Identify which cell holds the provided text, then report its [X, Y] central coordinate. 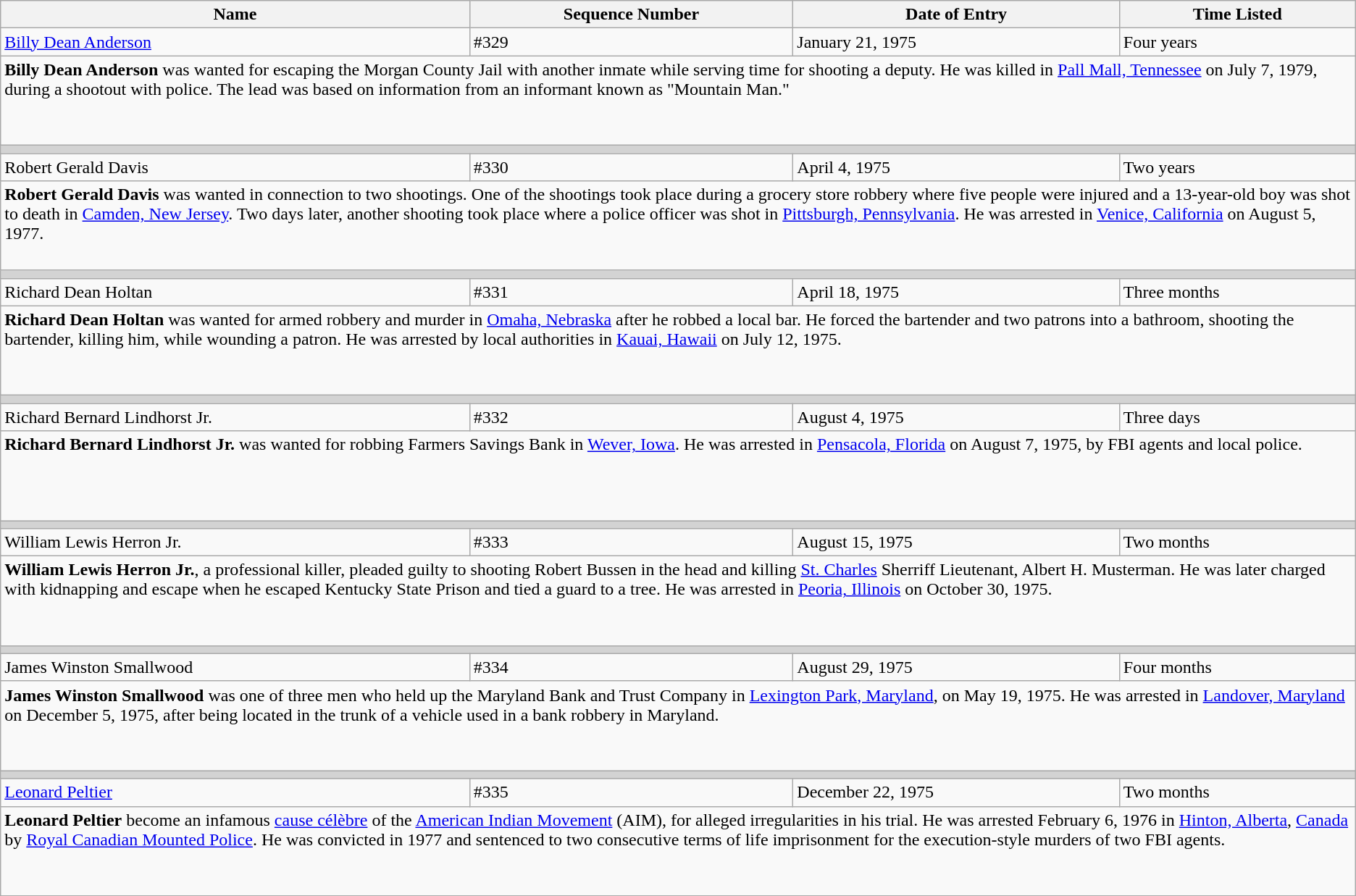
Three months [1237, 292]
Robert Gerald Davis [235, 167]
#329 [632, 42]
Three days [1237, 417]
Billy Dean Anderson [235, 42]
Time Listed [1237, 14]
#335 [632, 792]
#331 [632, 292]
#330 [632, 167]
Sequence Number [632, 14]
April 18, 1975 [956, 292]
#334 [632, 667]
April 4, 1975 [956, 167]
#332 [632, 417]
Leonard Peltier [235, 792]
Richard Bernard Lindhorst Jr. [235, 417]
December 22, 1975 [956, 792]
August 29, 1975 [956, 667]
August 15, 1975 [956, 543]
Name [235, 14]
August 4, 1975 [956, 417]
#333 [632, 543]
Four months [1237, 667]
James Winston Smallwood [235, 667]
January 21, 1975 [956, 42]
Two years [1237, 167]
Richard Dean Holtan [235, 292]
Date of Entry [956, 14]
William Lewis Herron Jr. [235, 543]
Four years [1237, 42]
